Return (x, y) of the center of cell containing provided text 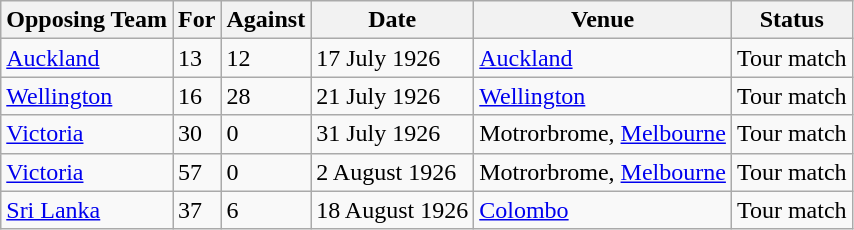
37 (197, 210)
57 (197, 172)
17 July 1926 (392, 58)
Status (792, 20)
Date (392, 20)
30 (197, 134)
12 (266, 58)
Sri Lanka (87, 210)
21 July 1926 (392, 96)
Against (266, 20)
Venue (603, 20)
31 July 1926 (392, 134)
18 August 1926 (392, 210)
Colombo (603, 210)
28 (266, 96)
13 (197, 58)
2 August 1926 (392, 172)
16 (197, 96)
Opposing Team (87, 20)
6 (266, 210)
For (197, 20)
